Output the (x, y) coordinate of the center of the cell containing the given text.  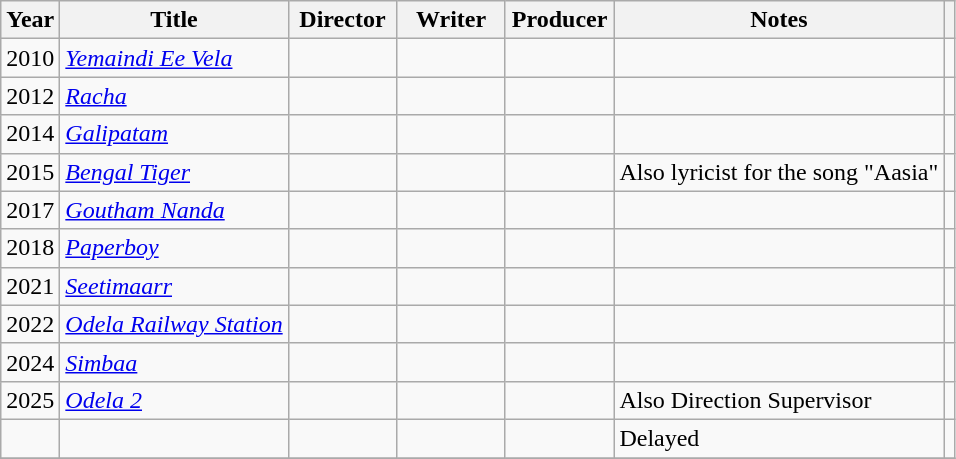
2025 (30, 400)
2022 (30, 324)
Year (30, 20)
2010 (30, 58)
2015 (30, 172)
2012 (30, 96)
Yemaindi Ee Vela (174, 58)
Odela Railway Station (174, 324)
Odela 2 (174, 400)
Director (342, 20)
Paperboy (174, 248)
Also Direction Supervisor (779, 400)
Bengal Tiger (174, 172)
Producer (560, 20)
Title (174, 20)
2018 (30, 248)
Writer (452, 20)
Also lyricist for the song "Aasia" (779, 172)
2014 (30, 134)
Racha (174, 96)
Galipatam (174, 134)
Simbaa (174, 362)
2017 (30, 210)
2024 (30, 362)
Notes (779, 20)
Seetimaarr (174, 286)
Goutham Nanda (174, 210)
Delayed (779, 438)
2021 (30, 286)
